From the cell containing the given text, extract its center point as [x, y] coordinate. 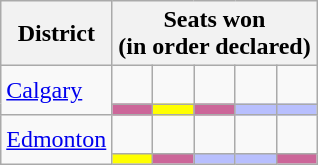
Seats won(in order declared) [214, 34]
District [56, 34]
Edmonton [56, 140]
Calgary [56, 90]
